Return the (X, Y) coordinate for the center point of the cell that contains the specified text.  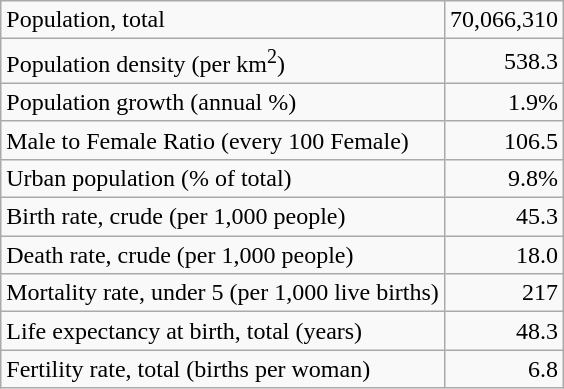
48.3 (504, 331)
Population density (per km2) (223, 62)
Birth rate, crude (per 1,000 people) (223, 217)
106.5 (504, 140)
1.9% (504, 102)
9.8% (504, 178)
Population growth (annual %) (223, 102)
Population, total (223, 20)
Life expectancy at birth, total (years) (223, 331)
Fertility rate, total (births per woman) (223, 369)
538.3 (504, 62)
Urban population (% of total) (223, 178)
217 (504, 293)
45.3 (504, 217)
Mortality rate, under 5 (per 1,000 live births) (223, 293)
6.8 (504, 369)
Male to Female Ratio (every 100 Female) (223, 140)
70,066,310 (504, 20)
18.0 (504, 255)
Death rate, crude (per 1,000 people) (223, 255)
